Output the [X, Y] coordinate of the center of the cell containing the given text.  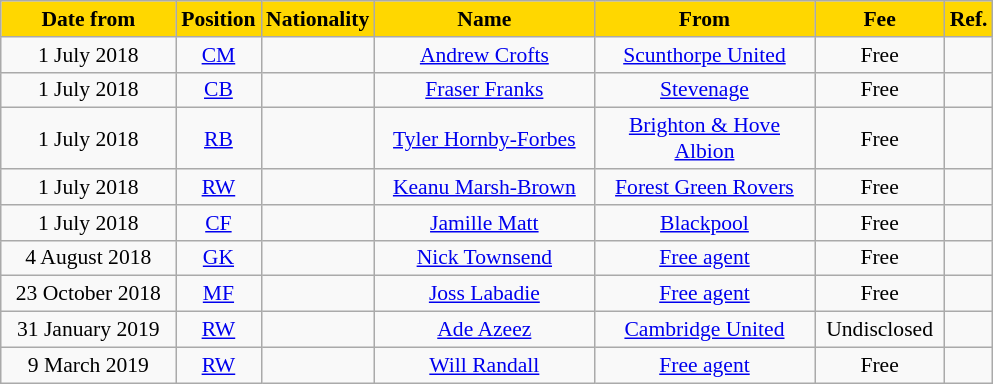
Joss Labadie [484, 294]
Nick Townsend [484, 258]
Cambridge United [704, 330]
Ade Azeez [484, 330]
CB [218, 90]
23 October 2018 [88, 294]
Date from [88, 19]
Brighton & Hove Albion [704, 138]
Nationality [318, 19]
Andrew Crofts [484, 55]
CF [218, 223]
RB [218, 138]
Keanu Marsh-Brown [484, 187]
Stevenage [704, 90]
MF [218, 294]
Fraser Franks [484, 90]
4 August 2018 [88, 258]
Jamille Matt [484, 223]
9 March 2019 [88, 365]
Ref. [969, 19]
Name [484, 19]
Position [218, 19]
31 January 2019 [88, 330]
Forest Green Rovers [704, 187]
CM [218, 55]
Undisclosed [880, 330]
Will Randall [484, 365]
GK [218, 258]
Tyler Hornby-Forbes [484, 138]
Scunthorpe United [704, 55]
Blackpool [704, 223]
Fee [880, 19]
From [704, 19]
